Extract the [x, y] coordinate from the center of the cell holding the provided text.  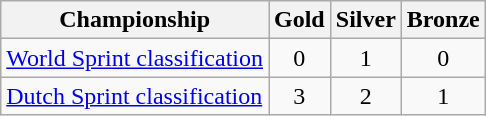
Championship [135, 20]
3 [299, 96]
Dutch Sprint classification [135, 96]
2 [366, 96]
World Sprint classification [135, 58]
Gold [299, 20]
Bronze [443, 20]
Silver [366, 20]
